From the cell containing the given text, extract its center point as (x, y) coordinate. 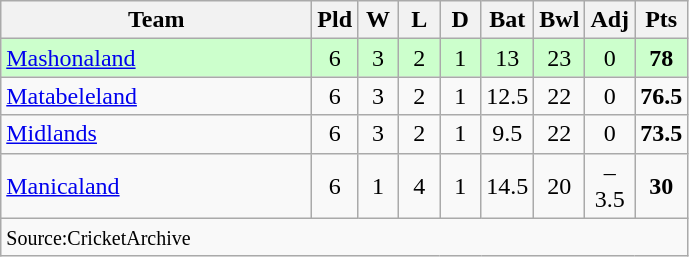
D (460, 20)
23 (560, 58)
Midlands (156, 134)
30 (662, 186)
Adj (610, 20)
20 (560, 186)
Pts (662, 20)
Source:CricketArchive (344, 237)
Bwl (560, 20)
W (378, 20)
Bat (508, 20)
Matabeleland (156, 96)
12.5 (508, 96)
13 (508, 58)
Pld (335, 20)
Mashonaland (156, 58)
4 (420, 186)
73.5 (662, 134)
78 (662, 58)
Team (156, 20)
76.5 (662, 96)
–3.5 (610, 186)
14.5 (508, 186)
L (420, 20)
Manicaland (156, 186)
9.5 (508, 134)
